Scan for the cell matching the given text and deliver its (x, y) coordinate at center. 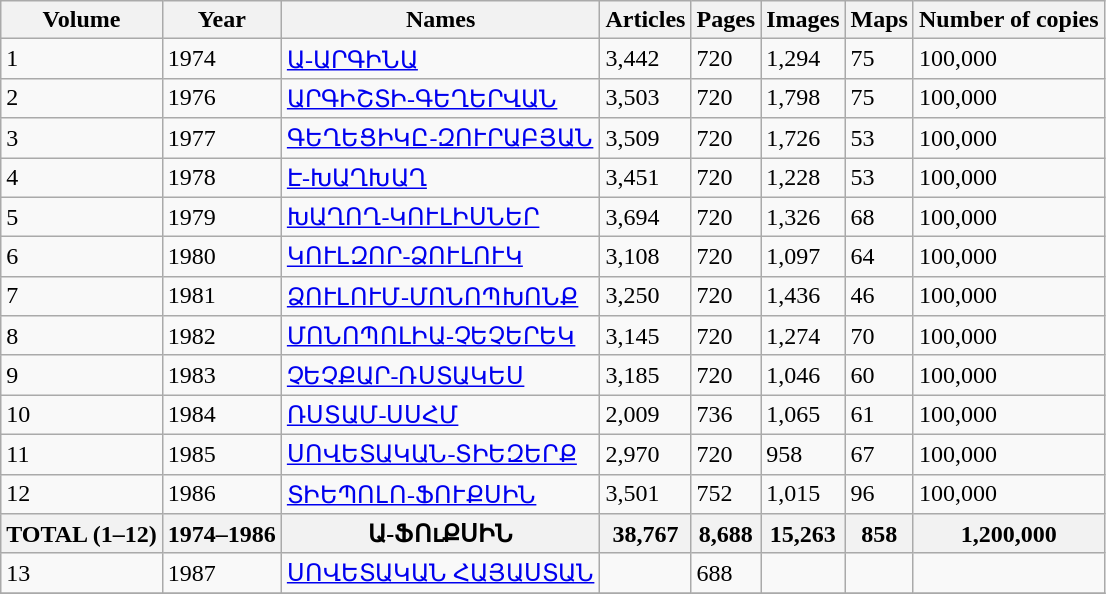
5 (82, 217)
67 (879, 454)
3,501 (646, 494)
1,294 (803, 59)
Names (440, 20)
61 (879, 415)
ՄՈՆՈՊՈԼԻԱ-ՉԵՉԵՐԵԿ (440, 336)
4 (82, 178)
1982 (222, 336)
1,274 (803, 336)
1977 (222, 138)
Articles (646, 20)
1974 (222, 59)
46 (879, 296)
1978 (222, 178)
3,509 (646, 138)
Է-ԽԱՂԽԱՂ (440, 178)
1,200,000 (1008, 534)
1985 (222, 454)
1986 (222, 494)
1981 (222, 296)
Ա-ՖՈւՔՍԻՆ (440, 534)
3,503 (646, 98)
Pages (726, 20)
ԽԱՂՈՂ-ԿՈՒԼԻՍՆԵՐ (440, 217)
ՌՍՏԱՄ-ՍՍՀՄ (440, 415)
Maps (879, 20)
ՍՈՎԵՏԱԿԱՆ ՀԱՅԱՍՏԱՆ (440, 573)
13 (82, 573)
2,009 (646, 415)
7 (82, 296)
1979 (222, 217)
1984 (222, 415)
ՉԵՉՔԱՐ-ՌՍՏԱԿԵՍ (440, 375)
1974–1986 (222, 534)
1980 (222, 257)
ԿՈՒԼԶՈՐ-ՁՈՒԼՈՒԿ (440, 257)
6 (82, 257)
Volume (82, 20)
38,767 (646, 534)
1,228 (803, 178)
1,015 (803, 494)
8 (82, 336)
3 (82, 138)
1,726 (803, 138)
1983 (222, 375)
68 (879, 217)
3,442 (646, 59)
1,436 (803, 296)
3,694 (646, 217)
1,326 (803, 217)
3,451 (646, 178)
10 (82, 415)
3,145 (646, 336)
96 (879, 494)
736 (726, 415)
958 (803, 454)
752 (726, 494)
12 (82, 494)
3,108 (646, 257)
70 (879, 336)
ԱՐԳԻՇՏԻ-ԳԵՂԵՐՎԱՆ (440, 98)
1976 (222, 98)
Ա-ԱՐԳԻՆԱ (440, 59)
60 (879, 375)
TOTAL (1–12) (82, 534)
1,046 (803, 375)
1,065 (803, 415)
688 (726, 573)
ՏԻԵՊՈԼՈ-ՖՈՒՔՍԻՆ (440, 494)
8,688 (726, 534)
Number of copies (1008, 20)
2 (82, 98)
Images (803, 20)
1987 (222, 573)
ՁՈՒԼՈՒՄ-ՄՈՆՈՊԽՈՆՔ (440, 296)
858 (879, 534)
1,097 (803, 257)
1 (82, 59)
ԳԵՂԵՑԻԿԸ-ԶՈՒՐԱԲՅԱՆ (440, 138)
11 (82, 454)
3,250 (646, 296)
2,970 (646, 454)
ՍՈՎԵՏԱԿԱՆ-ՏԻԵԶԵՐՔ (440, 454)
Year (222, 20)
1,798 (803, 98)
9 (82, 375)
3,185 (646, 375)
15,263 (803, 534)
64 (879, 257)
